For the text-containing cell, return its midpoint in (x, y) coordinate format. 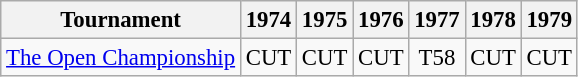
1978 (493, 20)
1974 (268, 20)
1975 (325, 20)
Tournament (121, 20)
1979 (549, 20)
1976 (381, 20)
The Open Championship (121, 58)
1977 (437, 20)
T58 (437, 58)
